Pinpoint the cell where the given text exists, returning its [X, Y] midpoint coordinate. 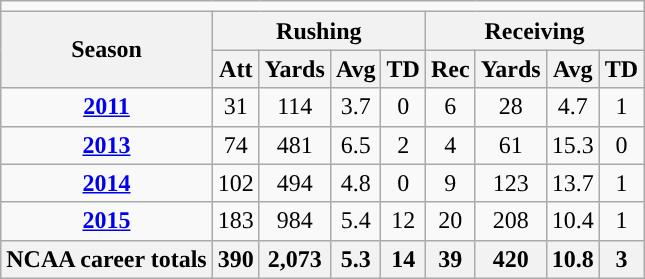
4.8 [356, 183]
208 [510, 221]
3 [621, 259]
390 [236, 259]
2 [403, 145]
3.7 [356, 107]
13.7 [572, 183]
123 [510, 183]
5.4 [356, 221]
74 [236, 145]
Att [236, 69]
14 [403, 259]
39 [450, 259]
183 [236, 221]
15.3 [572, 145]
2013 [106, 145]
4 [450, 145]
2014 [106, 183]
494 [294, 183]
481 [294, 145]
5.3 [356, 259]
6 [450, 107]
Receiving [534, 31]
102 [236, 183]
Season [106, 50]
9 [450, 183]
Rushing [318, 31]
12 [403, 221]
Rec [450, 69]
61 [510, 145]
NCAA career totals [106, 259]
420 [510, 259]
2015 [106, 221]
10.8 [572, 259]
10.4 [572, 221]
28 [510, 107]
4.7 [572, 107]
114 [294, 107]
31 [236, 107]
6.5 [356, 145]
2,073 [294, 259]
20 [450, 221]
984 [294, 221]
2011 [106, 107]
